Extract the (X, Y) coordinate from the center of the cell holding the provided text.  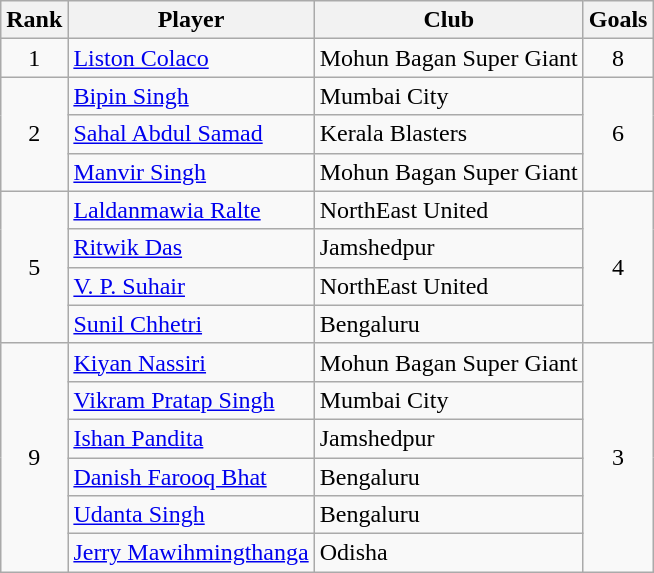
3 (618, 457)
5 (34, 267)
Laldanmawia Ralte (191, 210)
8 (618, 58)
Player (191, 20)
Ishan Pandita (191, 438)
2 (34, 134)
Danish Farooq Bhat (191, 477)
V. P. Suhair (191, 286)
Rank (34, 20)
Kerala Blasters (448, 134)
6 (618, 134)
Sunil Chhetri (191, 324)
Liston Colaco (191, 58)
Jerry Mawihmingthanga (191, 553)
9 (34, 457)
Udanta Singh (191, 515)
Odisha (448, 553)
Ritwik Das (191, 248)
Manvir Singh (191, 172)
Vikram Pratap Singh (191, 400)
Bipin Singh (191, 96)
Club (448, 20)
Sahal Abdul Samad (191, 134)
1 (34, 58)
Goals (618, 20)
Kiyan Nassiri (191, 362)
4 (618, 267)
